Extract the (x, y) coordinate from the center of the cell holding the provided text.  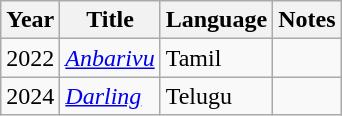
Notes (307, 20)
Darling (110, 96)
Title (110, 20)
Language (216, 20)
Year (30, 20)
Anbarivu (110, 58)
Telugu (216, 96)
Tamil (216, 58)
2024 (30, 96)
2022 (30, 58)
